Return the (X, Y) coordinate for the center point of the cell that contains the specified text.  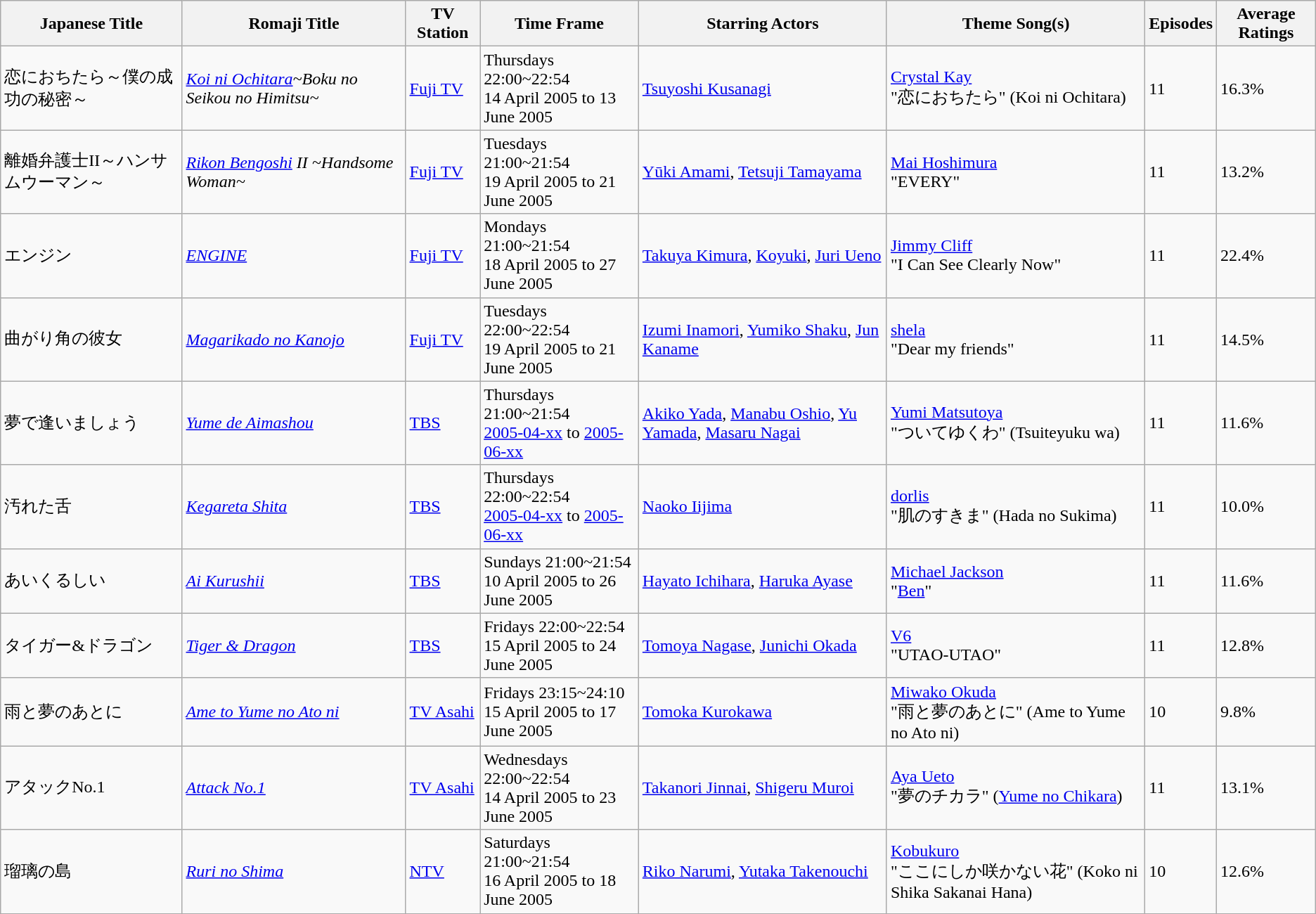
Fridays 23:15~24:10 15 April 2005 to 17 June 2005 (560, 712)
Attack No.1 (294, 787)
Hayato Ichihara, Haruka Ayase (762, 581)
10.0% (1267, 506)
離婚弁護士II～ハンサムウーマン～ (91, 172)
曲がり角の彼女 (91, 339)
Jimmy Cliff"I Can See Clearly Now" (1015, 256)
Mondays 21:00~21:54 18 April 2005 to 27 June 2005 (560, 256)
エンジン (91, 256)
汚れた舌 (91, 506)
V6"UTAO-UTAO" (1015, 645)
雨と夢のあとに (91, 712)
Yūki Amami, Tetsuji Tamayama (762, 172)
13.2% (1267, 172)
Riko Narumi, Yutaka Takenouchi (762, 872)
アタックNo.1 (91, 787)
Starring Actors (762, 24)
Japanese Title (91, 24)
14.5% (1267, 339)
Tiger & Dragon (294, 645)
Takuya Kimura, Koyuki, Juri Ueno (762, 256)
Kobukuro"ここにしか咲かない花" (Koko ni Shika Sakanai Hana) (1015, 872)
Time Frame (560, 24)
Takanori Jinnai, Shigeru Muroi (762, 787)
13.1% (1267, 787)
Crystal Kay"恋におちたら" (Koi ni Ochitara) (1015, 89)
Yumi Matsutoya"ついてゆくわ" (Tsuiteyuku wa) (1015, 423)
Wednesdays 22:00~22:54 14 April 2005 to 23 June 2005 (560, 787)
TV Station (443, 24)
Michael Jackson"Ben" (1015, 581)
あいくるしい (91, 581)
Tuesdays 22:00~22:54 19 April 2005 to 21 June 2005 (560, 339)
瑠璃の島 (91, 872)
22.4% (1267, 256)
dorlis"肌のすきま" (Hada no Sukima) (1015, 506)
Sundays 21:00~21:54 10 April 2005 to 26 June 2005 (560, 581)
Average Ratings (1267, 24)
Tomoya Nagase, Junichi Okada (762, 645)
Ruri no Shima (294, 872)
Thursdays 22:00~22:54 2005-04-xx to 2005-06-xx (560, 506)
Ame to Yume no Ato ni (294, 712)
Romaji Title (294, 24)
ENGINE (294, 256)
16.3% (1267, 89)
Miwako Okuda"雨と夢のあとに" (Ame to Yume no Ato ni) (1015, 712)
Saturdays 21:00~21:54 16 April 2005 to 18 June 2005 (560, 872)
12.8% (1267, 645)
9.8% (1267, 712)
Ai Kurushii (294, 581)
Fridays 22:00~22:54 15 April 2005 to 24 June 2005 (560, 645)
Aya Ueto"夢のチカラ" (Yume no Chikara) (1015, 787)
Thursdays 21:00~21:54 2005-04-xx to 2005-06-xx (560, 423)
Tuesdays 21:00~21:54 19 April 2005 to 21 June 2005 (560, 172)
Akiko Yada, Manabu Oshio, Yu Yamada, Masaru Nagai (762, 423)
Episodes (1181, 24)
Rikon Bengoshi II ~Handsome Woman~ (294, 172)
Naoko Iijima (762, 506)
Izumi Inamori, Yumiko Shaku, Jun Kaname (762, 339)
タイガー&ドラゴン (91, 645)
Theme Song(s) (1015, 24)
Koi ni Ochitara~Boku no Seikou no Himitsu~ (294, 89)
Tomoka Kurokawa (762, 712)
Thursdays 22:00~22:54 14 April 2005 to 13 June 2005 (560, 89)
Kegareta Shita (294, 506)
Mai Hoshimura"EVERY" (1015, 172)
恋におちたら～僕の成功の秘密～ (91, 89)
shela"Dear my friends" (1015, 339)
Tsuyoshi Kusanagi (762, 89)
Yume de Aimashou (294, 423)
NTV (443, 872)
Magarikado no Kanojo (294, 339)
夢で逢いましょう (91, 423)
12.6% (1267, 872)
